Find where the given text appears and provide that cell's center as (x, y) coordinate. 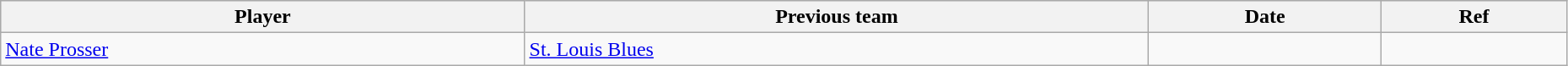
St. Louis Blues (837, 49)
Previous team (837, 17)
Date (1265, 17)
Ref (1474, 17)
Player (263, 17)
Nate Prosser (263, 49)
